Detect which cell encompasses the target text, then output its (X, Y) center coordinate. 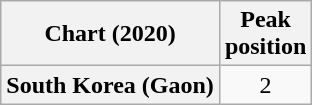
Peakposition (265, 34)
2 (265, 85)
Chart (2020) (110, 34)
South Korea (Gaon) (110, 85)
